Capture the cell that displays the provided text and extract its [x, y] central coordinate. 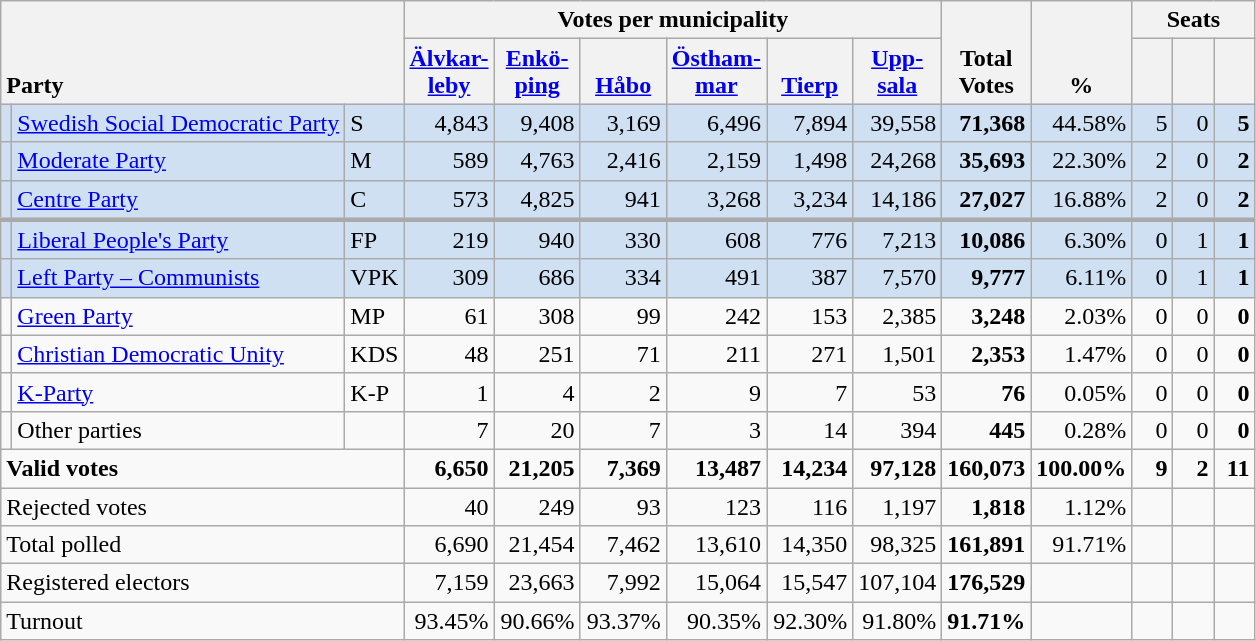
7,894 [810, 123]
C [374, 200]
7,462 [623, 545]
M [374, 161]
4,843 [449, 123]
Älvkar- leby [449, 72]
100.00% [1082, 468]
Liberal People's Party [178, 240]
4,763 [537, 161]
3,248 [986, 316]
24,268 [898, 161]
21,454 [537, 545]
334 [623, 278]
11 [1234, 468]
941 [623, 200]
686 [537, 278]
97,128 [898, 468]
90.35% [716, 621]
9,777 [986, 278]
9,408 [537, 123]
3,234 [810, 200]
4,825 [537, 200]
Votes per municipality [673, 20]
K-Party [178, 392]
176,529 [986, 583]
Seats [1194, 20]
71,368 [986, 123]
14,350 [810, 545]
53 [898, 392]
7,213 [898, 240]
61 [449, 316]
93.37% [623, 621]
Other parties [178, 430]
7,570 [898, 278]
573 [449, 200]
16.88% [1082, 200]
6,496 [716, 123]
71 [623, 354]
S [374, 123]
15,547 [810, 583]
Turnout [202, 621]
15,064 [716, 583]
6.11% [1082, 278]
445 [986, 430]
1.12% [1082, 507]
2.03% [1082, 316]
48 [449, 354]
1,498 [810, 161]
309 [449, 278]
14 [810, 430]
MP [374, 316]
160,073 [986, 468]
Left Party – Communists [178, 278]
6,650 [449, 468]
4 [537, 392]
6.30% [1082, 240]
7,159 [449, 583]
21,205 [537, 468]
153 [810, 316]
Östham- mar [716, 72]
VPK [374, 278]
Total polled [202, 545]
211 [716, 354]
308 [537, 316]
% [1082, 52]
0.05% [1082, 392]
93.45% [449, 621]
3,268 [716, 200]
242 [716, 316]
2,159 [716, 161]
107,104 [898, 583]
Enkö- ping [537, 72]
249 [537, 507]
394 [898, 430]
10,086 [986, 240]
Green Party [178, 316]
2,416 [623, 161]
123 [716, 507]
1,197 [898, 507]
Christian Democratic Unity [178, 354]
93 [623, 507]
14,186 [898, 200]
90.66% [537, 621]
Tierp [810, 72]
39,558 [898, 123]
330 [623, 240]
99 [623, 316]
91.80% [898, 621]
14,234 [810, 468]
1,501 [898, 354]
Total Votes [986, 52]
Swedish Social Democratic Party [178, 123]
K-P [374, 392]
776 [810, 240]
Valid votes [202, 468]
608 [716, 240]
92.30% [810, 621]
Registered electors [202, 583]
22.30% [1082, 161]
98,325 [898, 545]
1,818 [986, 507]
Moderate Party [178, 161]
251 [537, 354]
116 [810, 507]
FP [374, 240]
2,385 [898, 316]
161,891 [986, 545]
20 [537, 430]
Upp- sala [898, 72]
491 [716, 278]
7,369 [623, 468]
219 [449, 240]
0.28% [1082, 430]
13,487 [716, 468]
Party [202, 52]
40 [449, 507]
387 [810, 278]
35,693 [986, 161]
271 [810, 354]
76 [986, 392]
KDS [374, 354]
6,690 [449, 545]
2,353 [986, 354]
Centre Party [178, 200]
13,610 [716, 545]
589 [449, 161]
940 [537, 240]
Håbo [623, 72]
44.58% [1082, 123]
27,027 [986, 200]
7,992 [623, 583]
3 [716, 430]
1.47% [1082, 354]
Rejected votes [202, 507]
3,169 [623, 123]
23,663 [537, 583]
